Detect which cell encompasses the target text, then output its [x, y] center coordinate. 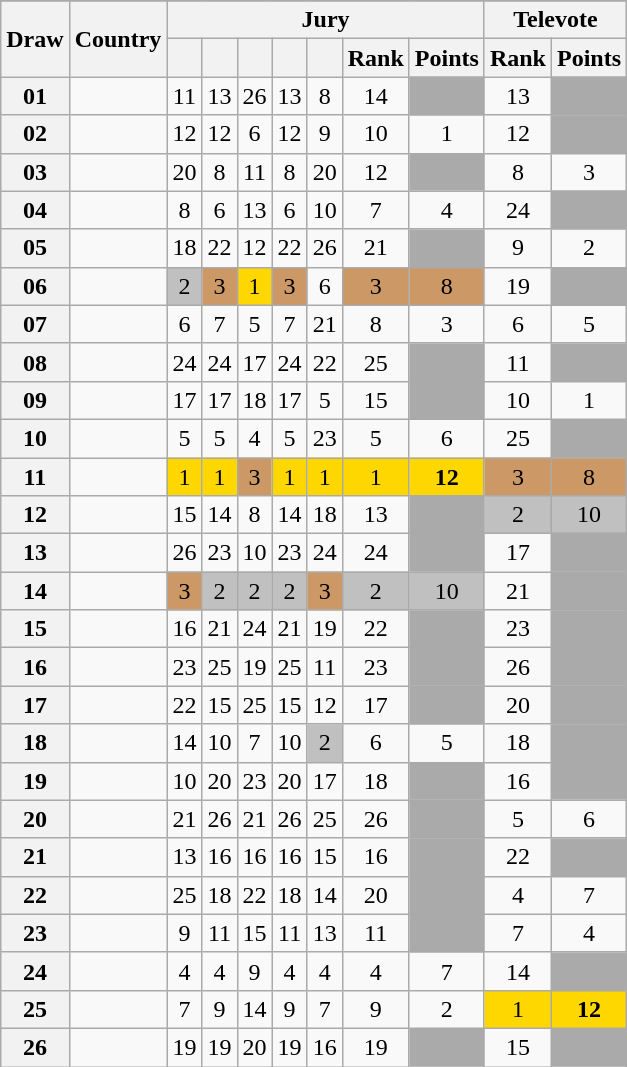
05 [35, 248]
Jury [326, 20]
01 [35, 96]
Televote [555, 20]
04 [35, 210]
07 [35, 324]
06 [35, 286]
03 [35, 172]
08 [35, 362]
Country [118, 39]
02 [35, 134]
09 [35, 400]
Draw [35, 39]
